Capture the cell that displays the provided text and extract its (x, y) central coordinate. 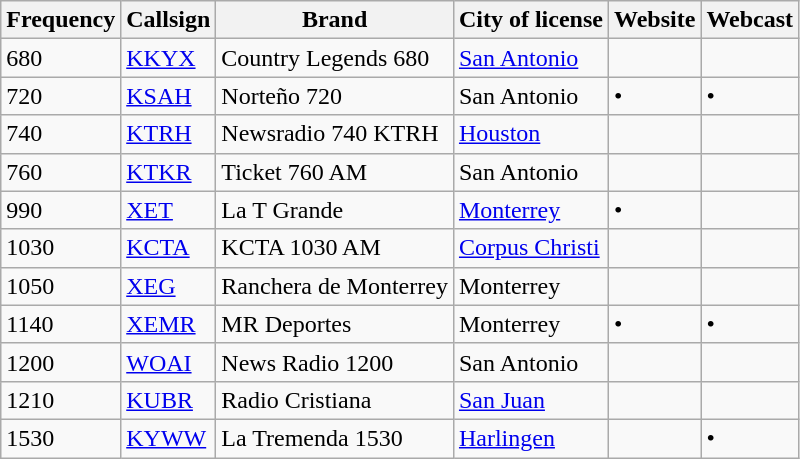
KCTA (168, 248)
San Juan (530, 400)
Brand (335, 20)
Ticket 760 AM (335, 172)
XEMR (168, 324)
Frequency (61, 20)
1210 (61, 400)
1140 (61, 324)
KYWW (168, 438)
News Radio 1200 (335, 362)
KSAH (168, 96)
WOAI (168, 362)
Callsign (168, 20)
XEG (168, 286)
Country Legends 680 (335, 58)
Ranchera de Monterrey (335, 286)
760 (61, 172)
Harlingen (530, 438)
XET (168, 210)
Corpus Christi (530, 248)
La T Grande (335, 210)
720 (61, 96)
990 (61, 210)
MR Deportes (335, 324)
1030 (61, 248)
680 (61, 58)
KUBR (168, 400)
KKYX (168, 58)
KTRH (168, 134)
Newsradio 740 KTRH (335, 134)
1200 (61, 362)
Norteño 720 (335, 96)
1050 (61, 286)
Webcast (750, 20)
City of license (530, 20)
Houston (530, 134)
Website (654, 20)
Radio Cristiana (335, 400)
740 (61, 134)
1530 (61, 438)
KCTA 1030 AM (335, 248)
La Tremenda 1530 (335, 438)
KTKR (168, 172)
